From the cell containing the given text, extract its center point as (X, Y) coordinate. 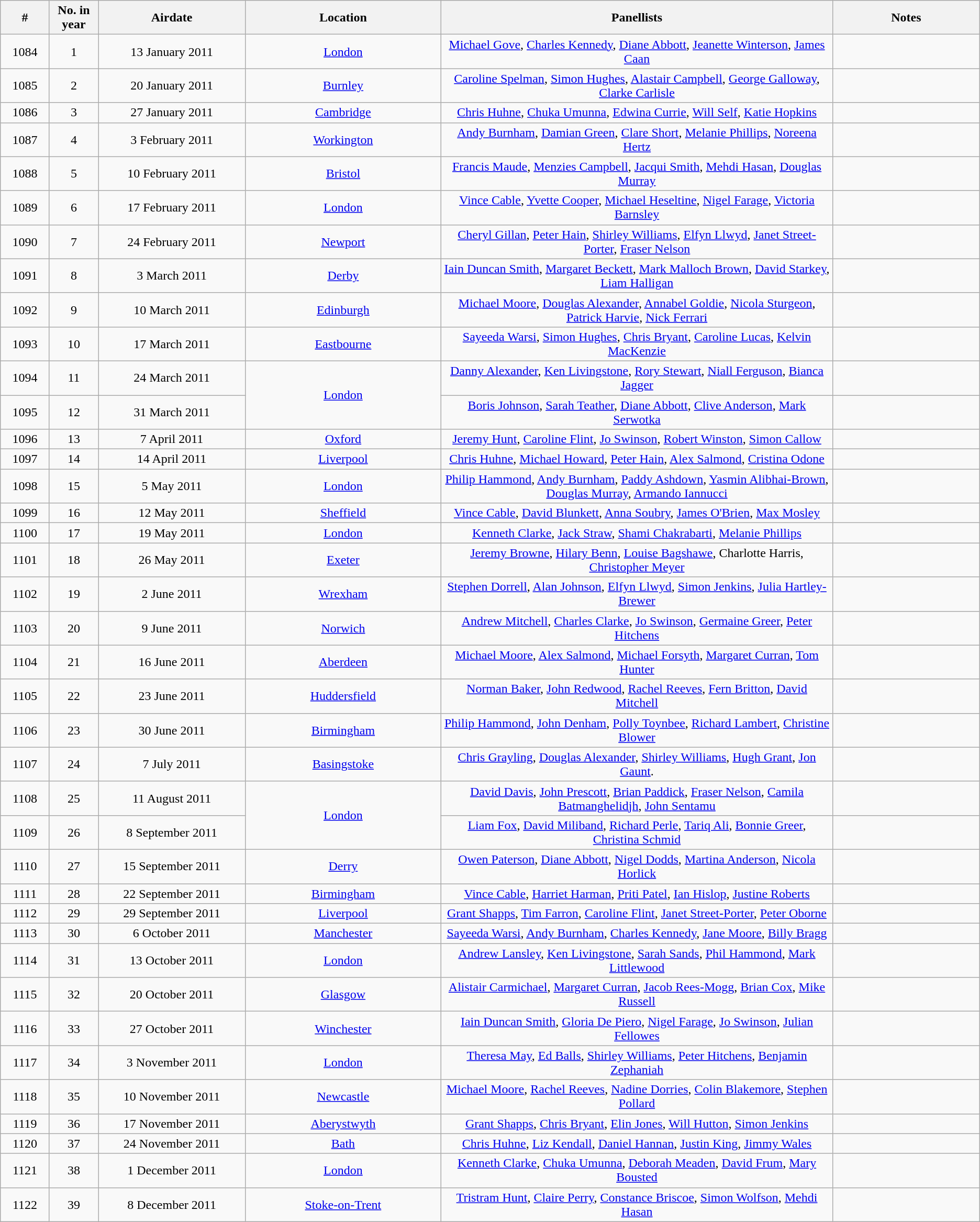
Wrexham (343, 594)
Bristol (343, 174)
Tristram Hunt, Claire Perry, Constance Briscoe, Simon Wolfson, Mehdi Hasan (637, 1204)
Aberdeen (343, 662)
1093 (25, 343)
Chris Huhne, Michael Howard, Peter Hain, Alex Salmond, Cristina Odone (637, 459)
3 February 2011 (172, 139)
Cambridge (343, 113)
Francis Maude, Menzies Campbell, Jacqui Smith, Mehdi Hasan, Douglas Murray (637, 174)
39 (74, 1204)
1107 (25, 764)
24 (74, 764)
32 (74, 995)
24 November 2011 (172, 1143)
Owen Paterson, Diane Abbott, Nigel Dodds, Martina Anderson, Nicola Horlick (637, 866)
14 April 2011 (172, 459)
Andrew Lansley, Ken Livingstone, Sarah Sands, Phil Hammond, Mark Littlewood (637, 960)
29 (74, 914)
1100 (25, 533)
15 (74, 486)
23 (74, 730)
Winchester (343, 1028)
1118 (25, 1096)
1 (74, 51)
Vince Cable, Harriet Harman, Priti Patel, Ian Hislop, Justine Roberts (637, 894)
30 (74, 934)
Iain Duncan Smith, Gloria De Piero, Nigel Farage, Jo Swinson, Julian Fellowes (637, 1028)
Basingstoke (343, 764)
25 (74, 798)
Andrew Mitchell, Charles Clarke, Jo Swinson, Germaine Greer, Peter Hitchens (637, 628)
1109 (25, 832)
17 February 2011 (172, 207)
Sheffield (343, 513)
Newcastle (343, 1096)
26 (74, 832)
1113 (25, 934)
1090 (25, 242)
Eastbourne (343, 343)
22 September 2011 (172, 894)
28 (74, 894)
1111 (25, 894)
Bath (343, 1143)
Vince Cable, Yvette Cooper, Michael Heseltine, Nigel Farage, Victoria Barnsley (637, 207)
Grant Shapps, Tim Farron, Caroline Flint, Janet Street-Porter, Peter Oborne (637, 914)
5 (74, 174)
36 (74, 1124)
33 (74, 1028)
18 (74, 560)
11 August 2011 (172, 798)
35 (74, 1096)
Vince Cable, David Blunkett, Anna Soubry, James O'Brien, Max Mosley (637, 513)
1096 (25, 439)
10 (74, 343)
21 (74, 662)
Exeter (343, 560)
Glasgow (343, 995)
Manchester (343, 934)
1117 (25, 1063)
No. in year (74, 18)
1088 (25, 174)
30 June 2011 (172, 730)
14 (74, 459)
10 March 2011 (172, 310)
1104 (25, 662)
Michael Moore, Alex Salmond, Michael Forsyth, Margaret Curran, Tom Hunter (637, 662)
Andy Burnham, Damian Green, Clare Short, Melanie Phillips, Noreena Hertz (637, 139)
Panellists (637, 18)
1099 (25, 513)
17 (74, 533)
27 October 2011 (172, 1028)
Danny Alexander, Ken Livingstone, Rory Stewart, Niall Ferguson, Bianca Jagger (637, 378)
Theresa May, Ed Balls, Shirley Williams, Peter Hitchens, Benjamin Zephaniah (637, 1063)
1101 (25, 560)
1094 (25, 378)
Sayeeda Warsi, Andy Burnham, Charles Kennedy, Jane Moore, Billy Bragg (637, 934)
Boris Johnson, Sarah Teather, Diane Abbott, Clive Anderson, Mark Serwotka (637, 412)
Jeremy Browne, Hilary Benn, Louise Bagshawe, Charlotte Harris, Christopher Meyer (637, 560)
1110 (25, 866)
Michael Moore, Douglas Alexander, Annabel Goldie, Nicola Sturgeon, Patrick Harvie, Nick Ferrari (637, 310)
Caroline Spelman, Simon Hughes, Alastair Campbell, George Galloway, Clarke Carlisle (637, 86)
Cheryl Gillan, Peter Hain, Shirley Williams, Elfyn Llwyd, Janet Street-Porter, Fraser Nelson (637, 242)
Derry (343, 866)
Michael Gove, Charles Kennedy, Diane Abbott, Jeanette Winterson, James Caan (637, 51)
1114 (25, 960)
38 (74, 1171)
16 June 2011 (172, 662)
1115 (25, 995)
Chris Huhne, Chuka Umunna, Edwina Currie, Will Self, Katie Hopkins (637, 113)
20 October 2011 (172, 995)
Stephen Dorrell, Alan Johnson, Elfyn Llwyd, Simon Jenkins, Julia Hartley-Brewer (637, 594)
16 (74, 513)
27 January 2011 (172, 113)
Kenneth Clarke, Chuka Umunna, Deborah Meaden, David Frum, Mary Bousted (637, 1171)
7 July 2011 (172, 764)
Aberystwyth (343, 1124)
1105 (25, 696)
Grant Shapps, Chris Bryant, Elin Jones, Will Hutton, Simon Jenkins (637, 1124)
10 November 2011 (172, 1096)
1 December 2011 (172, 1171)
Burnley (343, 86)
Location (343, 18)
1116 (25, 1028)
9 June 2011 (172, 628)
13 October 2011 (172, 960)
8 December 2011 (172, 1204)
12 May 2011 (172, 513)
19 (74, 594)
1089 (25, 207)
8 September 2011 (172, 832)
1087 (25, 139)
Workington (343, 139)
10 February 2011 (172, 174)
1112 (25, 914)
Philip Hammond, John Denham, Polly Toynbee, Richard Lambert, Christine Blower (637, 730)
Notes (907, 18)
1102 (25, 594)
27 (74, 866)
34 (74, 1063)
9 (74, 310)
Philip Hammond, Andy Burnham, Paddy Ashdown, Yasmin Alibhai-Brown, Douglas Murray, Armando Iannucci (637, 486)
7 April 2011 (172, 439)
3 (74, 113)
Jeremy Hunt, Caroline Flint, Jo Swinson, Robert Winston, Simon Callow (637, 439)
1086 (25, 113)
1108 (25, 798)
1120 (25, 1143)
David Davis, John Prescott, Brian Paddick, Fraser Nelson, Camila Batmanghelidjh, John Sentamu (637, 798)
Norman Baker, John Redwood, Rachel Reeves, Fern Britton, David Mitchell (637, 696)
23 June 2011 (172, 696)
1103 (25, 628)
1097 (25, 459)
Sayeeda Warsi, Simon Hughes, Chris Bryant, Caroline Lucas, Kelvin MacKenzie (637, 343)
13 (74, 439)
2 (74, 86)
Huddersfield (343, 696)
24 February 2011 (172, 242)
4 (74, 139)
Newport (343, 242)
Michael Moore, Rachel Reeves, Nadine Dorries, Colin Blakemore, Stephen Pollard (637, 1096)
Iain Duncan Smith, Margaret Beckett, Mark Malloch Brown, David Starkey, Liam Halligan (637, 275)
13 January 2011 (172, 51)
Derby (343, 275)
1098 (25, 486)
26 May 2011 (172, 560)
17 November 2011 (172, 1124)
Alistair Carmichael, Margaret Curran, Jacob Rees-Mogg, Brian Cox, Mike Russell (637, 995)
17 March 2011 (172, 343)
1095 (25, 412)
1119 (25, 1124)
12 (74, 412)
20 (74, 628)
22 (74, 696)
11 (74, 378)
1085 (25, 86)
Chris Huhne, Liz Kendall, Daniel Hannan, Justin King, Jimmy Wales (637, 1143)
Oxford (343, 439)
1122 (25, 1204)
Airdate (172, 18)
24 March 2011 (172, 378)
29 September 2011 (172, 914)
15 September 2011 (172, 866)
1092 (25, 310)
Chris Grayling, Douglas Alexander, Shirley Williams, Hugh Grant, Jon Gaunt. (637, 764)
3 November 2011 (172, 1063)
19 May 2011 (172, 533)
20 January 2011 (172, 86)
2 June 2011 (172, 594)
Liam Fox, David Miliband, Richard Perle, Tariq Ali, Bonnie Greer, Christina Schmid (637, 832)
7 (74, 242)
Kenneth Clarke, Jack Straw, Shami Chakrabarti, Melanie Phillips (637, 533)
Stoke-on-Trent (343, 1204)
37 (74, 1143)
1091 (25, 275)
1121 (25, 1171)
1084 (25, 51)
31 (74, 960)
# (25, 18)
1106 (25, 730)
31 March 2011 (172, 412)
8 (74, 275)
6 (74, 207)
Edinburgh (343, 310)
3 March 2011 (172, 275)
6 October 2011 (172, 934)
Norwich (343, 628)
5 May 2011 (172, 486)
